Return the (X, Y) coordinate for the center point of the cell that contains the specified text.  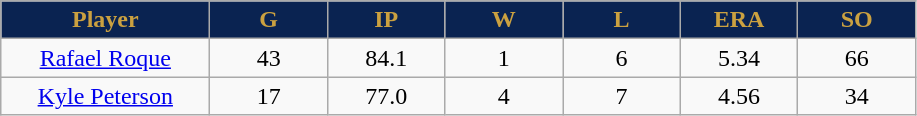
66 (857, 58)
4 (504, 96)
34 (857, 96)
6 (622, 58)
43 (269, 58)
L (622, 20)
84.1 (386, 58)
5.34 (739, 58)
Kyle Peterson (106, 96)
Rafael Roque (106, 58)
G (269, 20)
1 (504, 58)
7 (622, 96)
Player (106, 20)
IP (386, 20)
17 (269, 96)
ERA (739, 20)
4.56 (739, 96)
W (504, 20)
SO (857, 20)
77.0 (386, 96)
